Capture the cell that displays the provided text and extract its [x, y] central coordinate. 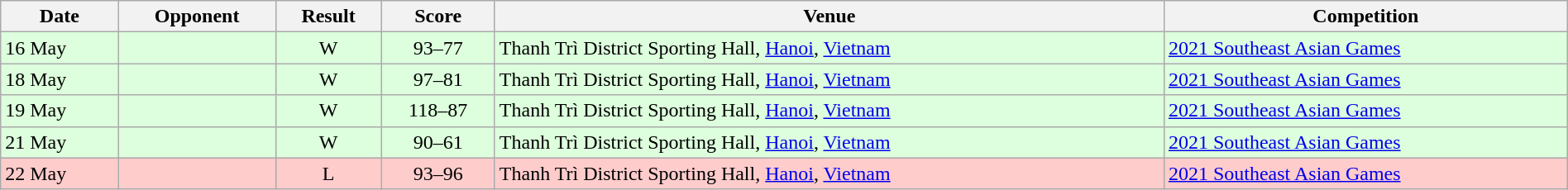
21 May [60, 142]
19 May [60, 111]
Score [438, 17]
L [328, 173]
16 May [60, 48]
Competition [1365, 17]
18 May [60, 79]
90–61 [438, 142]
Opponent [197, 17]
Result [328, 17]
Venue [829, 17]
Date [60, 17]
22 May [60, 173]
97–81 [438, 79]
93–96 [438, 173]
93–77 [438, 48]
118–87 [438, 111]
